Return [x, y] of the center of cell containing provided text 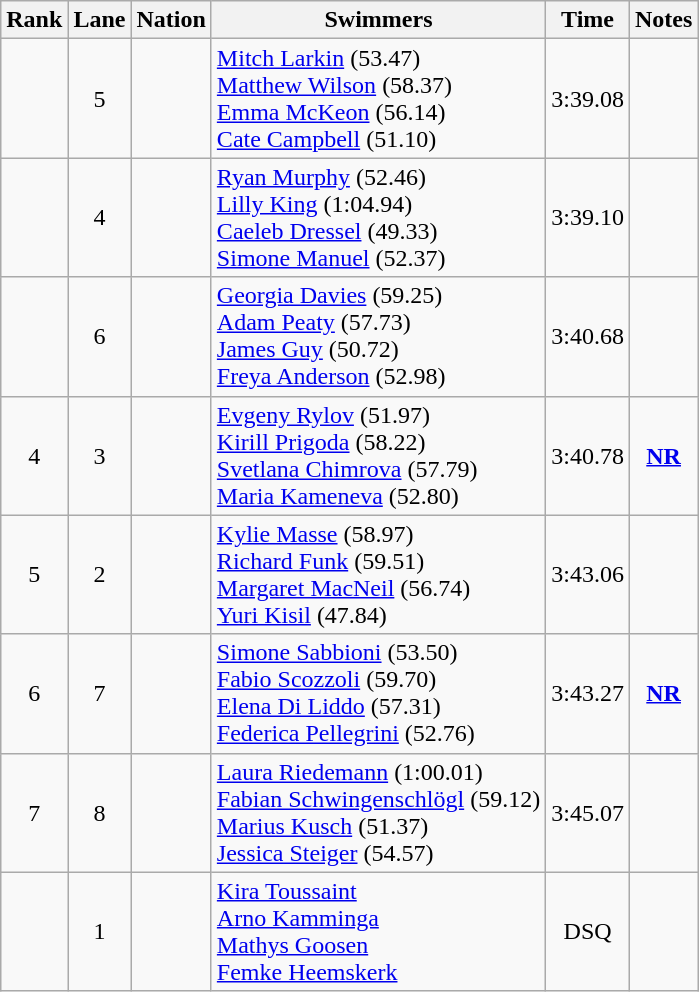
3:40.68 [588, 336]
3:40.78 [588, 456]
Kylie Masse (58.97)Richard Funk (59.51)Margaret MacNeil (56.74)Yuri Kisil (47.84) [378, 574]
Kira ToussaintArno KammingaMathys GoosenFemke Heemskerk [378, 932]
Ryan Murphy (52.46)Lilly King (1:04.94)Caeleb Dressel (49.33)Simone Manuel (52.37) [378, 218]
Mitch Larkin (53.47)Matthew Wilson (58.37)Emma McKeon (56.14)Cate Campbell (51.10) [378, 98]
3:39.10 [588, 218]
3:45.07 [588, 812]
3:39.08 [588, 98]
3 [100, 456]
Swimmers [378, 20]
1 [100, 932]
Nation [171, 20]
Time [588, 20]
Laura Riedemann (1:00.01)Fabian Schwingenschlögl (59.12)Marius Kusch (51.37)Jessica Steiger (54.57) [378, 812]
2 [100, 574]
3:43.06 [588, 574]
Evgeny Rylov (51.97)Kirill Prigoda (58.22)Svetlana Chimrova (57.79)Maria Kameneva (52.80) [378, 456]
8 [100, 812]
Lane [100, 20]
Simone Sabbioni (53.50)Fabio Scozzoli (59.70)Elena Di Liddo (57.31)Federica Pellegrini (52.76) [378, 694]
DSQ [588, 932]
Notes [663, 20]
Rank [34, 20]
3:43.27 [588, 694]
Georgia Davies (59.25)Adam Peaty (57.73)James Guy (50.72)Freya Anderson (52.98) [378, 336]
